Find where the given text appears and provide that cell's center as [X, Y] coordinate. 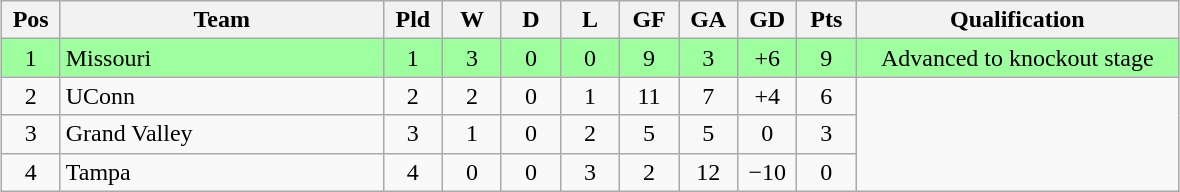
−10 [768, 172]
+4 [768, 96]
Pos [30, 20]
7 [708, 96]
11 [650, 96]
Missouri [222, 58]
6 [826, 96]
Tampa [222, 172]
GD [768, 20]
Advanced to knockout stage [1018, 58]
Qualification [1018, 20]
GA [708, 20]
D [530, 20]
UConn [222, 96]
Pts [826, 20]
W [472, 20]
+6 [768, 58]
12 [708, 172]
Pld [412, 20]
Grand Valley [222, 134]
Team [222, 20]
GF [650, 20]
L [590, 20]
